Provide the (X, Y) coordinate of the cell's center where the given text is located.  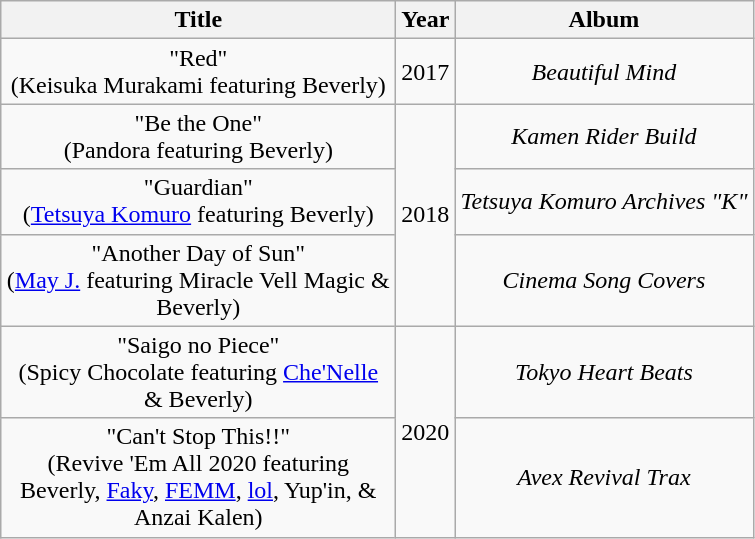
Tetsuya Komuro Archives "K" (604, 202)
"Another Day of Sun" (May J. featuring Miracle Vell Magic & Beverly) (198, 280)
Title (198, 20)
Year (426, 20)
2020 (426, 432)
"Red" (Keisuka Murakami featuring Beverly) (198, 72)
"Guardian" (Tetsuya Komuro featuring Beverly) (198, 202)
2017 (426, 72)
2018 (426, 215)
Avex Revival Trax (604, 478)
Tokyo Heart Beats (604, 372)
"Can't Stop This!!" (Revive 'Em All 2020 featuring Beverly, Faky, FEMM, lol, Yup'in, & Anzai Kalen) (198, 478)
Kamen Rider Build (604, 136)
Album (604, 20)
"Be the One" (Pandora featuring Beverly) (198, 136)
Cinema Song Covers (604, 280)
Beautiful Mind (604, 72)
"Saigo no Piece" (Spicy Chocolate featuring Che'Nelle & Beverly) (198, 372)
